Search for the cell housing the specified text and yield its [x, y] center coordinate. 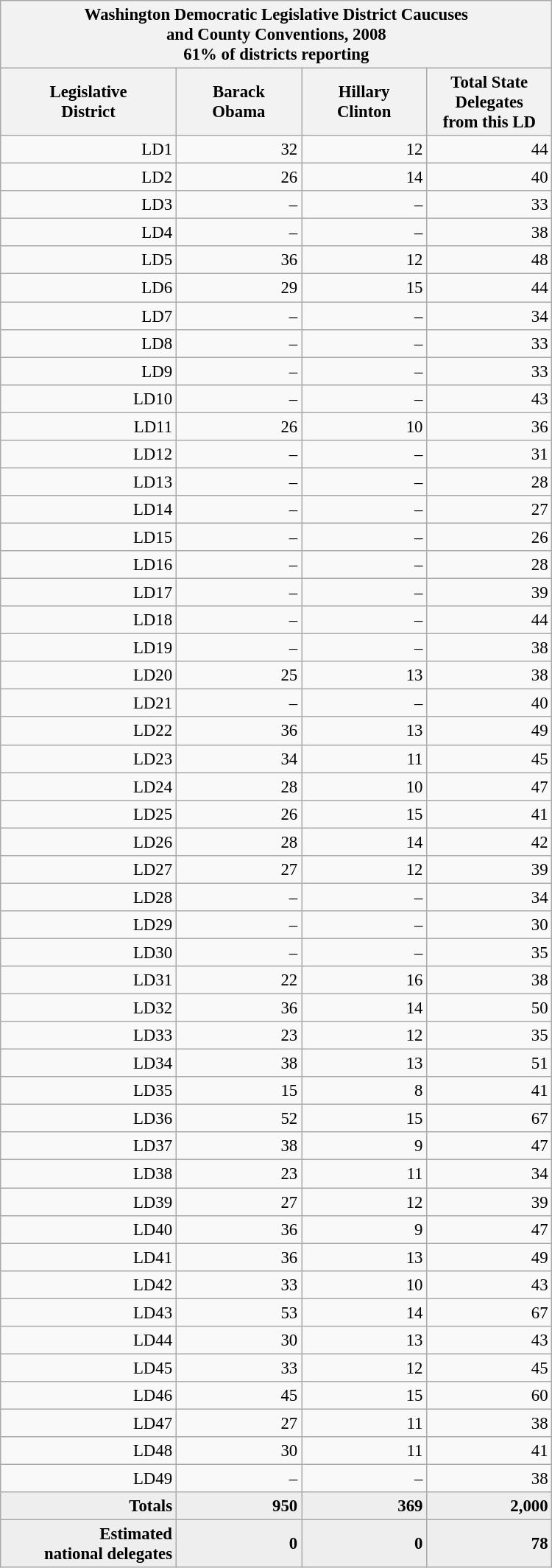
LD22 [88, 731]
LD10 [88, 398]
LD33 [88, 1036]
LD30 [88, 952]
LD6 [88, 288]
LD25 [88, 814]
LD34 [88, 1064]
LD8 [88, 343]
LD42 [88, 1284]
LD44 [88, 1340]
LD29 [88, 925]
LD14 [88, 510]
LD11 [88, 426]
2,000 [489, 1506]
42 [489, 842]
LD12 [88, 454]
LD21 [88, 703]
LD31 [88, 980]
BarackObama [238, 102]
LD39 [88, 1202]
29 [238, 288]
LD48 [88, 1451]
48 [489, 260]
LD37 [88, 1147]
32 [238, 150]
LD43 [88, 1312]
22 [238, 980]
LD18 [88, 620]
LD2 [88, 177]
LD7 [88, 316]
LD3 [88, 205]
LD46 [88, 1396]
LD45 [88, 1368]
25 [238, 675]
LD4 [88, 233]
50 [489, 1008]
LD1 [88, 150]
8 [364, 1091]
LD28 [88, 897]
LD26 [88, 842]
LD35 [88, 1091]
LD13 [88, 482]
LD38 [88, 1174]
78 [489, 1544]
51 [489, 1064]
52 [238, 1119]
Totals [88, 1506]
LD36 [88, 1119]
950 [238, 1506]
LD16 [88, 565]
LD20 [88, 675]
Estimatednational delegates [88, 1544]
LD47 [88, 1423]
369 [364, 1506]
LD41 [88, 1257]
Total State Delegatesfrom this LD [489, 102]
LD49 [88, 1479]
LD9 [88, 371]
LD5 [88, 260]
LD17 [88, 593]
HillaryClinton [364, 102]
LegislativeDistrict [88, 102]
53 [238, 1312]
16 [364, 980]
LD23 [88, 759]
LD15 [88, 537]
LD19 [88, 648]
LD24 [88, 787]
31 [489, 454]
LD40 [88, 1229]
LD32 [88, 1008]
60 [489, 1396]
Washington Democratic Legislative District Caucusesand County Conventions, 200861% of districts reporting [277, 35]
LD27 [88, 870]
